Locate the cell with the specified text and output its [x, y] center coordinate. 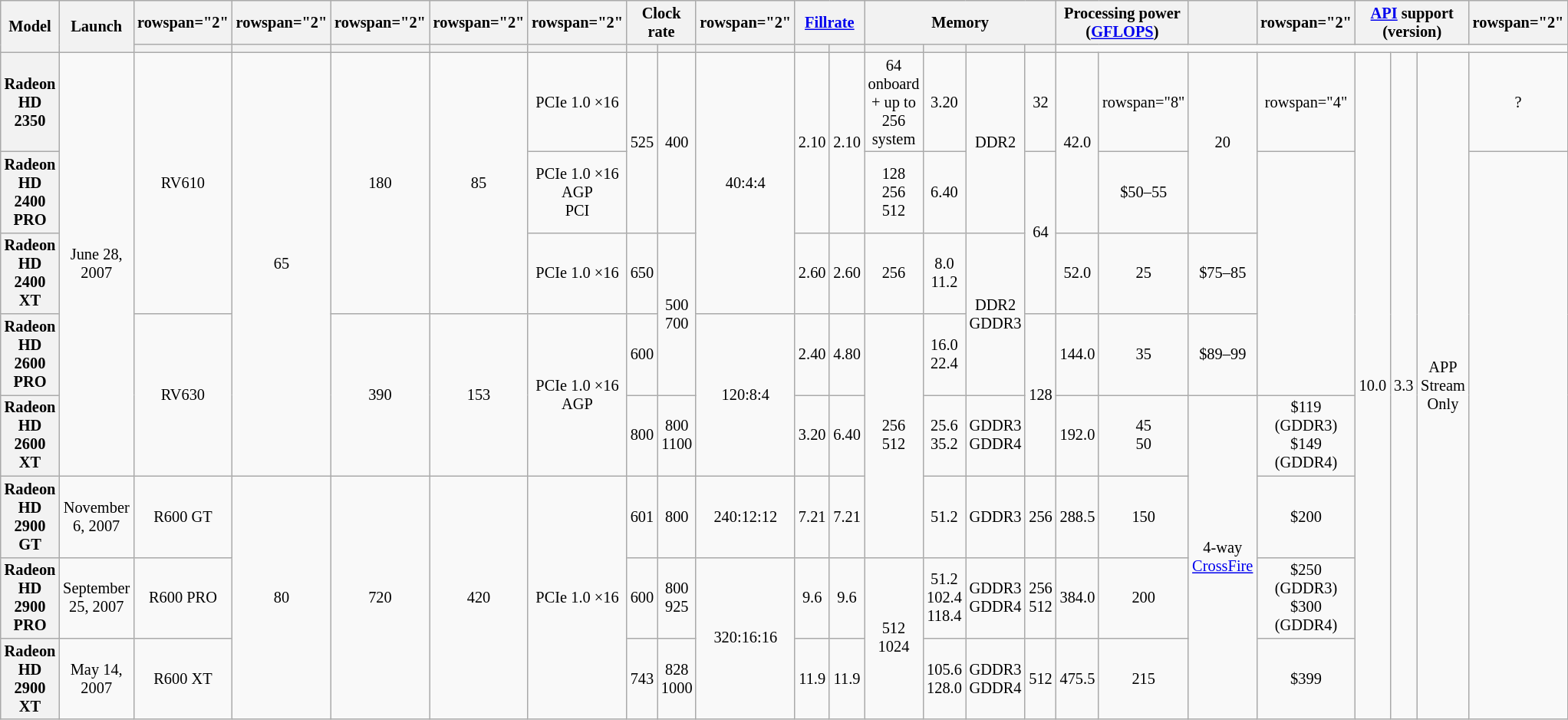
128256512 [894, 192]
320:16:16 [746, 639]
Radeon HD 2600 XT [31, 435]
RV630 [183, 395]
144.0 [1078, 355]
192.0 [1078, 435]
Clock rate [661, 22]
Radeon HD 2900 PRO [31, 598]
November 6, 2007 [97, 517]
4.80 [847, 355]
390 [380, 395]
475.5 [1078, 679]
4550 [1143, 435]
52.0 [1078, 273]
$50–55 [1143, 192]
25 [1143, 273]
65 [282, 264]
5121024 [894, 639]
20 [1223, 143]
4-way CrossFire [1223, 557]
API support (version) [1412, 22]
Radeon HD 2600 PRO [31, 355]
$200 [1306, 517]
June 28, 2007 [97, 264]
May 14, 2007 [97, 679]
153 [479, 395]
8281000 [677, 679]
35 [1143, 355]
RV610 [183, 183]
105.6128.0 [944, 679]
128 [1040, 395]
400 [677, 143]
601 [642, 517]
25.635.2 [944, 435]
8.011.2 [944, 273]
APP Stream Only [1442, 385]
Radeon HD 2400 PRO [31, 192]
$75–85 [1223, 273]
240:12:12 [746, 517]
DDR2GDDR3 [996, 313]
120:8:4 [746, 395]
Radeon HD 2350 [31, 102]
64 [1040, 232]
743 [642, 679]
R600 XT [183, 679]
32 [1040, 102]
51.2 [944, 517]
42.0 [1078, 143]
8001100 [677, 435]
720 [380, 597]
$399 [1306, 679]
64 onboard + up to 256 system [894, 102]
? [1519, 102]
51.2102.4118.4 [944, 598]
525 [642, 143]
Radeon HD 2400 XT [31, 273]
650 [642, 273]
150 [1143, 517]
3.3 [1404, 385]
$119 (GDDR3) $149 (GDDR4) [1306, 435]
Fillrate [830, 22]
288.5 [1078, 517]
Radeon HD 2900 XT [31, 679]
PCIe 1.0 ×16AGP [577, 395]
180 [380, 183]
Radeon HD 2900 GT [31, 517]
80 [282, 597]
500700 [677, 313]
R600 PRO [183, 598]
rowspan="8" [1143, 102]
$89–99 [1223, 355]
R600 GT [183, 517]
40:4:4 [746, 183]
420 [479, 597]
200 [1143, 598]
Model [31, 26]
Launch [97, 26]
rowspan="4" [1306, 102]
215 [1143, 679]
GDDR3 [996, 517]
Processing power(GFLOPS) [1123, 22]
PCIe 1.0 ×16AGPPCI [577, 192]
Memory [960, 22]
384.0 [1078, 598]
16.022.4 [944, 355]
$250 (GDDR3)$300 (GDDR4) [1306, 598]
September 25, 2007 [97, 598]
800925 [677, 598]
10.0 [1373, 385]
2.40 [812, 355]
85 [479, 183]
512 [1040, 679]
DDR2 [996, 143]
